Search for the cell housing the specified text and yield its (x, y) center coordinate. 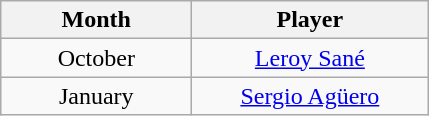
Leroy Sané (310, 58)
Sergio Agüero (310, 96)
October (96, 58)
Player (310, 20)
Month (96, 20)
January (96, 96)
